Return the [x, y] coordinate for the center point of the cell that contains the specified text.  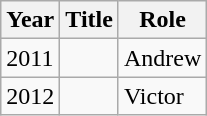
Victor [162, 96]
Andrew [162, 58]
Role [162, 20]
2012 [30, 96]
2011 [30, 58]
Year [30, 20]
Title [90, 20]
